Determine the (x, y) coordinate at the center of the cell enclosing the given text.  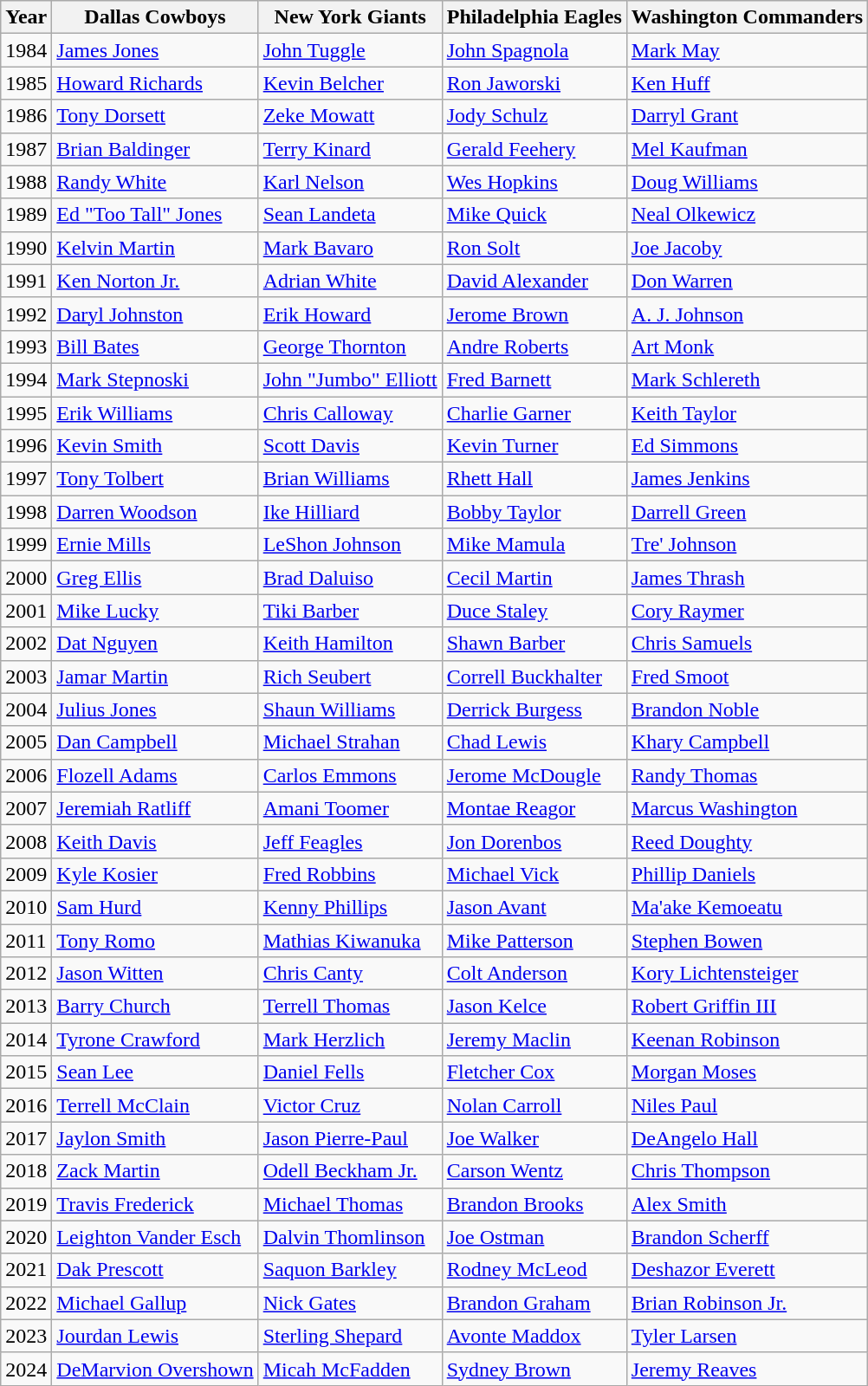
Jourdan Lewis (155, 1336)
DeAngelo Hall (747, 1138)
Jeff Feagles (350, 841)
Tony Tolbert (155, 479)
1993 (26, 346)
2003 (26, 677)
Mike Quick (534, 215)
Duce Staley (534, 611)
DeMarvion Overshown (155, 1369)
Terry Kinard (350, 149)
Jeremy Reaves (747, 1369)
Deshazor Everett (747, 1270)
Ed Simmons (747, 446)
Darrell Green (747, 512)
LeShon Johnson (350, 545)
Daniel Fells (350, 1072)
2016 (26, 1105)
2004 (26, 709)
Michael Gallup (155, 1303)
Michael Vick (534, 874)
Dallas Cowboys (155, 17)
Ike Hilliard (350, 512)
Ron Solt (534, 248)
Chad Lewis (534, 742)
1986 (26, 116)
Michael Thomas (350, 1204)
Tiki Barber (350, 611)
Carson Wentz (534, 1171)
Sam Hurd (155, 907)
John "Jumbo" Elliott (350, 379)
Phillip Daniels (747, 874)
Avonte Maddox (534, 1336)
1994 (26, 379)
Karl Nelson (350, 182)
Adrian White (350, 281)
Kenny Phillips (350, 907)
Keith Davis (155, 841)
2014 (26, 1039)
2006 (26, 775)
Jason Avant (534, 907)
Morgan Moses (747, 1072)
Fred Smoot (747, 677)
Julius Jones (155, 709)
Mike Mamula (534, 545)
Robert Griffin III (747, 1007)
Zeke Mowatt (350, 116)
2019 (26, 1204)
Michael Strahan (350, 742)
Greg Ellis (155, 578)
Mike Patterson (534, 940)
Darren Woodson (155, 512)
Daryl Johnston (155, 314)
Jody Schulz (534, 116)
Chris Canty (350, 974)
Art Monk (747, 346)
1999 (26, 545)
Neal Olkewicz (747, 215)
Colt Anderson (534, 974)
2002 (26, 644)
Fred Barnett (534, 379)
Jamar Martin (155, 677)
Brandon Graham (534, 1303)
Amani Toomer (350, 808)
Scott Davis (350, 446)
2008 (26, 841)
1988 (26, 182)
Shawn Barber (534, 644)
Odell Beckham Jr. (350, 1171)
Jaylon Smith (155, 1138)
Jason Witten (155, 974)
Leighton Vander Esch (155, 1237)
A. J. Johnson (747, 314)
Dak Prescott (155, 1270)
2001 (26, 611)
Derrick Burgess (534, 709)
Ed "Too Tall" Jones (155, 215)
Sean Landeta (350, 215)
Niles Paul (747, 1105)
Ma'ake Kemoeatu (747, 907)
George Thornton (350, 346)
Correll Buckhalter (534, 677)
Charlie Garner (534, 413)
1985 (26, 83)
Mark Bavaro (350, 248)
Chris Calloway (350, 413)
2007 (26, 808)
Kory Lichtensteiger (747, 974)
1998 (26, 512)
Mike Lucky (155, 611)
Mark Herzlich (350, 1039)
Jerome Brown (534, 314)
Ken Huff (747, 83)
Tyler Larsen (747, 1336)
Brandon Noble (747, 709)
Mel Kaufman (747, 149)
Brandon Brooks (534, 1204)
Kevin Belcher (350, 83)
James Jenkins (747, 479)
New York Giants (350, 17)
John Tuggle (350, 50)
Joe Walker (534, 1138)
Tre' Johnson (747, 545)
Nolan Carroll (534, 1105)
Shaun Williams (350, 709)
Fred Robbins (350, 874)
Brad Daluiso (350, 578)
1990 (26, 248)
Darryl Grant (747, 116)
Keith Taylor (747, 413)
Jerome McDougle (534, 775)
Stephen Bowen (747, 940)
Victor Cruz (350, 1105)
Don Warren (747, 281)
Bill Bates (155, 346)
David Alexander (534, 281)
1996 (26, 446)
Montae Reagor (534, 808)
2017 (26, 1138)
2000 (26, 578)
Jeremy Maclin (534, 1039)
Kevin Turner (534, 446)
Sean Lee (155, 1072)
Jeremiah Ratliff (155, 808)
Year (26, 17)
Jon Dorenbos (534, 841)
Brian Baldinger (155, 149)
Tony Romo (155, 940)
Wes Hopkins (534, 182)
1989 (26, 215)
Tony Dorsett (155, 116)
1997 (26, 479)
1991 (26, 281)
Jason Pierre-Paul (350, 1138)
1987 (26, 149)
Carlos Emmons (350, 775)
Ken Norton Jr. (155, 281)
Mark Stepnoski (155, 379)
Flozell Adams (155, 775)
Fletcher Cox (534, 1072)
2021 (26, 1270)
Ernie Mills (155, 545)
Jason Kelce (534, 1007)
Dalvin Thomlinson (350, 1237)
Andre Roberts (534, 346)
Mathias Kiwanuka (350, 940)
Dan Campbell (155, 742)
2010 (26, 907)
Tyrone Crawford (155, 1039)
2009 (26, 874)
Terrell McClain (155, 1105)
Brian Robinson Jr. (747, 1303)
1992 (26, 314)
1984 (26, 50)
James Thrash (747, 578)
2020 (26, 1237)
Ron Jaworski (534, 83)
Cory Raymer (747, 611)
2012 (26, 974)
Cecil Martin (534, 578)
Khary Campbell (747, 742)
Mark Schlereth (747, 379)
Marcus Washington (747, 808)
Zack Martin (155, 1171)
Travis Frederick (155, 1204)
Mark May (747, 50)
Terrell Thomas (350, 1007)
Rhett Hall (534, 479)
Rodney McLeod (534, 1270)
Sydney Brown (534, 1369)
Randy Thomas (747, 775)
Keith Hamilton (350, 644)
Dat Nguyen (155, 644)
Erik Howard (350, 314)
2018 (26, 1171)
Micah McFadden (350, 1369)
Doug Williams (747, 182)
Joe Ostman (534, 1237)
2023 (26, 1336)
Brian Williams (350, 479)
Rich Seubert (350, 677)
Barry Church (155, 1007)
Alex Smith (747, 1204)
2015 (26, 1072)
2005 (26, 742)
Keenan Robinson (747, 1039)
1995 (26, 413)
Chris Thompson (747, 1171)
Brandon Scherff (747, 1237)
Randy White (155, 182)
Saquon Barkley (350, 1270)
2013 (26, 1007)
James Jones (155, 50)
Nick Gates (350, 1303)
2011 (26, 940)
John Spagnola (534, 50)
Gerald Feehery (534, 149)
Howard Richards (155, 83)
Kyle Kosier (155, 874)
2022 (26, 1303)
Bobby Taylor (534, 512)
Kelvin Martin (155, 248)
Erik Williams (155, 413)
Joe Jacoby (747, 248)
Philadelphia Eagles (534, 17)
Sterling Shepard (350, 1336)
Chris Samuels (747, 644)
Reed Doughty (747, 841)
2024 (26, 1369)
Washington Commanders (747, 17)
Kevin Smith (155, 446)
